Extract the (X, Y) coordinate from the center of the cell holding the provided text.  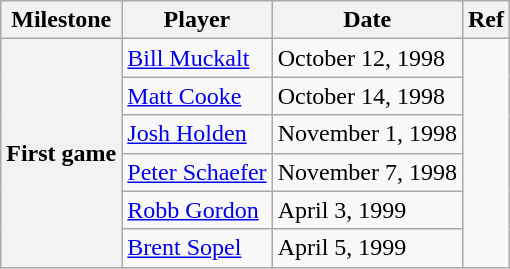
Robb Gordon (197, 210)
October 14, 1998 (367, 96)
Peter Schaefer (197, 172)
Brent Sopel (197, 248)
First game (62, 153)
Matt Cooke (197, 96)
Josh Holden (197, 134)
Milestone (62, 20)
April 5, 1999 (367, 248)
Player (197, 20)
Date (367, 20)
Ref (486, 20)
October 12, 1998 (367, 58)
Bill Muckalt (197, 58)
November 7, 1998 (367, 172)
April 3, 1999 (367, 210)
November 1, 1998 (367, 134)
